Return [x, y] of the center of cell containing provided text 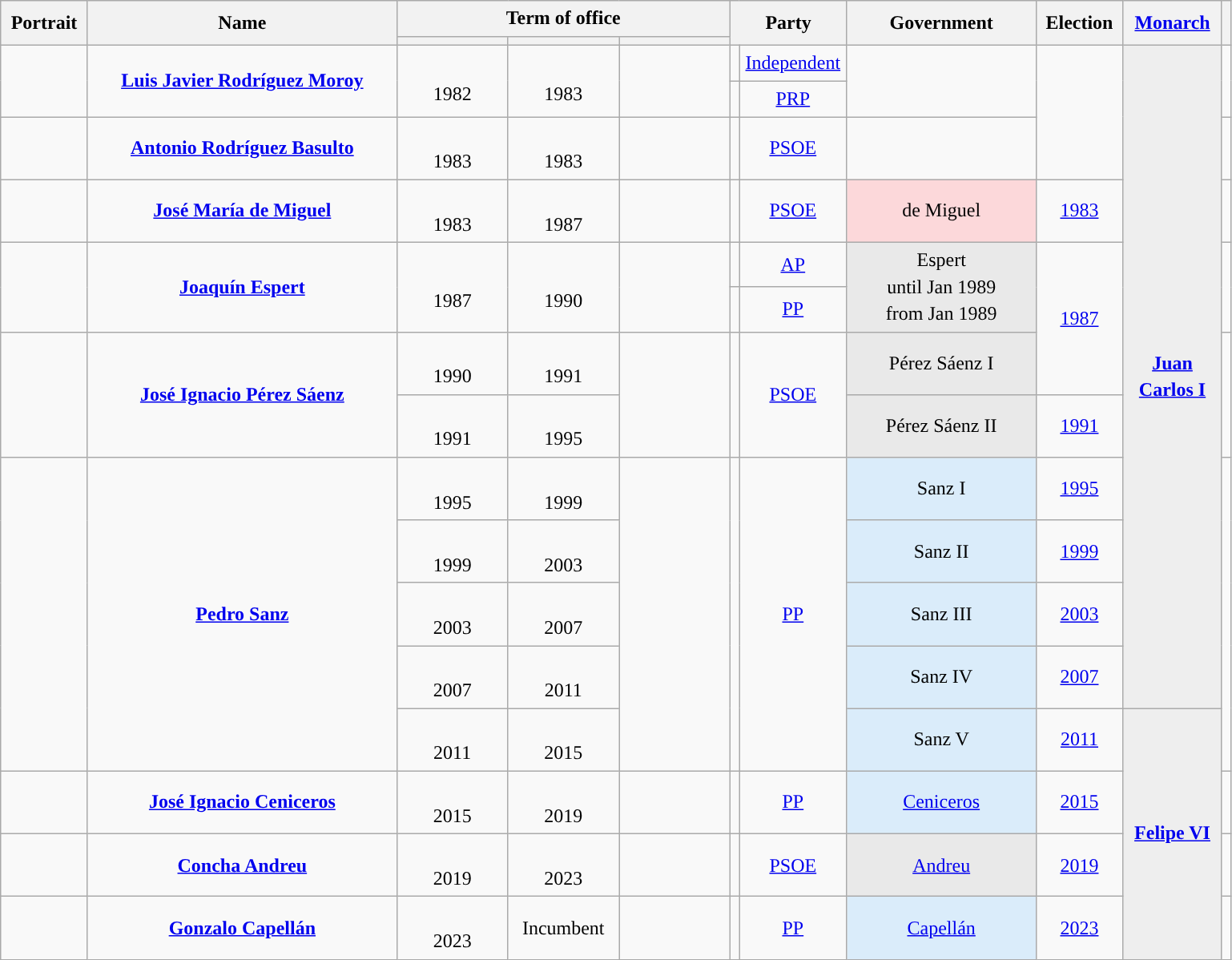
Sanz III [941, 614]
Felipe VI [1173, 833]
Name [242, 23]
Sanz I [941, 489]
Gonzalo Capellán [242, 928]
Juan Carlos I [1173, 377]
Pedro Sanz [242, 614]
Sanz V [941, 740]
Espert until Jan 1989 from Jan 1989 [941, 287]
Antonio Rodríguez Basulto [242, 148]
Sanz II [941, 551]
Capellán [941, 928]
PRP [793, 99]
Portrait [45, 23]
Pérez Sáenz I [941, 363]
Independent [793, 63]
Sanz IV [941, 677]
Monarch [1173, 23]
Election [1080, 23]
Party [788, 23]
Luis Javier Rodríguez Moroy [242, 80]
Incumbent [564, 928]
Pérez Sáenz II [941, 426]
José María de Miguel [242, 211]
José Ignacio Pérez Sáenz [242, 394]
AP [793, 264]
de Miguel [941, 211]
José Ignacio Ceniceros [242, 802]
Concha Andreu [242, 865]
Term of office [563, 19]
Andreu [941, 865]
Ceniceros [941, 802]
1982 [452, 80]
Government [941, 23]
Joaquín Espert [242, 287]
